From the cell containing the given text, extract its center point as [X, Y] coordinate. 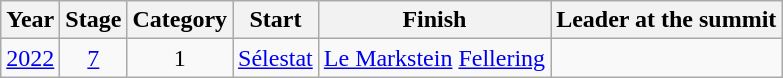
Category [180, 20]
Finish [434, 20]
Le Markstein Fellering [434, 58]
Sélestat [276, 58]
7 [94, 58]
Stage [94, 20]
Leader at the summit [666, 20]
2022 [30, 58]
1 [180, 58]
Start [276, 20]
Year [30, 20]
